For the text-containing cell, return its midpoint in (x, y) coordinate format. 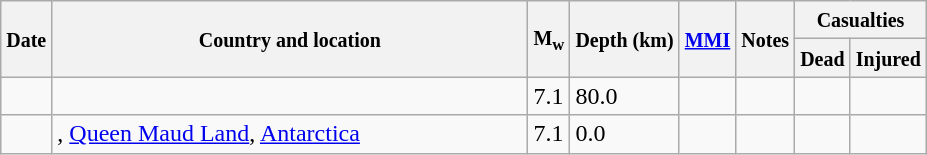
0.0 (624, 134)
Injured (888, 58)
Country and location (290, 39)
Casualties (861, 20)
Depth (km) (624, 39)
80.0 (624, 96)
MMI (708, 39)
, Queen Maud Land, Antarctica (290, 134)
Mw (549, 39)
Notes (766, 39)
Dead (823, 58)
Date (26, 39)
